Provide the (x, y) coordinate of the cell's center where the given text is located.  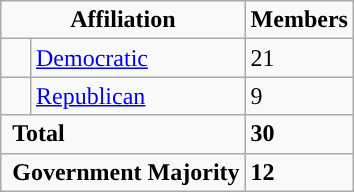
Democratic (138, 58)
12 (299, 172)
30 (299, 134)
Affiliation (123, 20)
Total (123, 134)
21 (299, 58)
Government Majority (123, 172)
Members (299, 20)
9 (299, 96)
Republican (138, 96)
